Detect which cell encompasses the target text, then output its (X, Y) center coordinate. 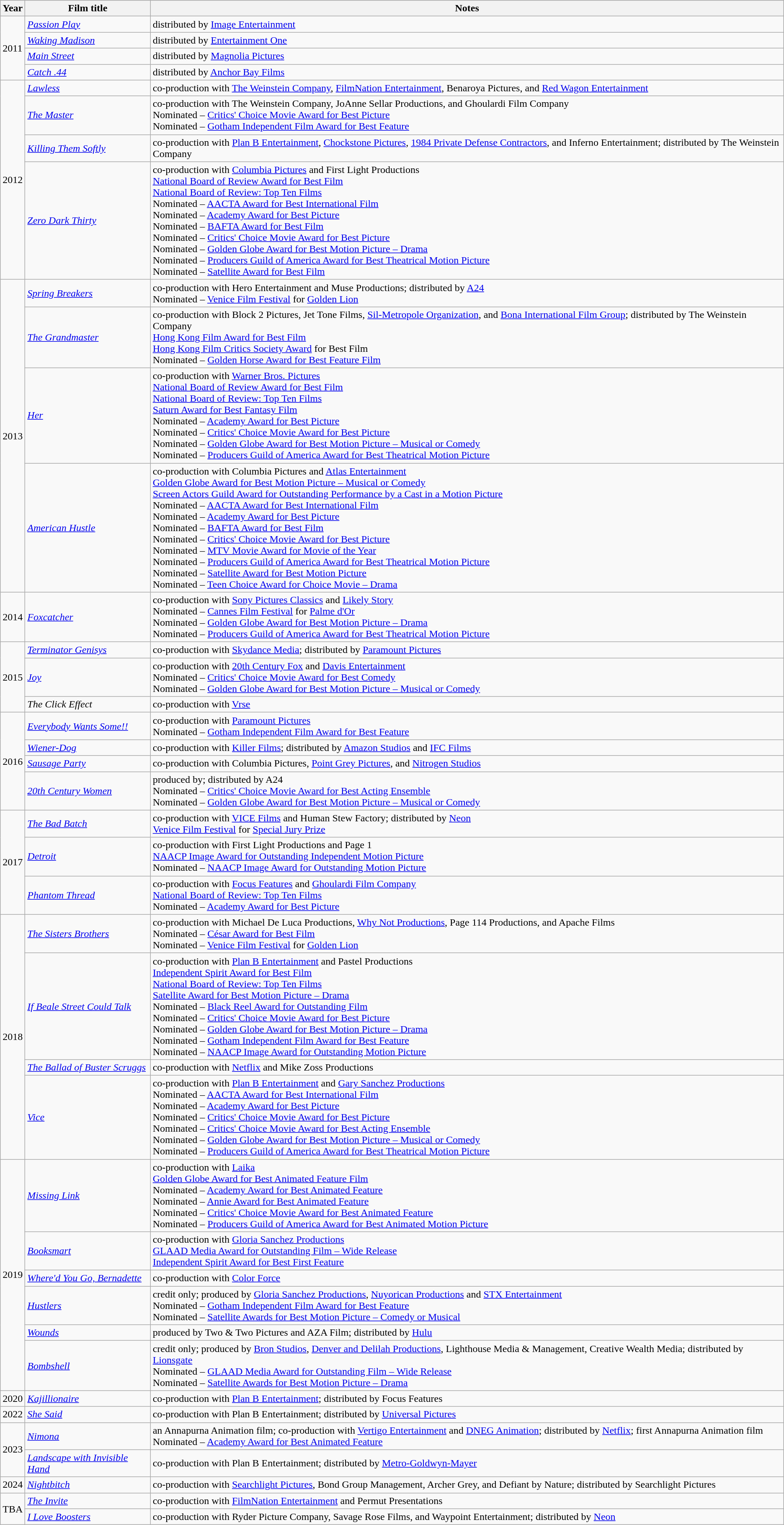
Booksmart (88, 1251)
2015 (13, 677)
co-production with Color Force (467, 1278)
The Grandmaster (88, 337)
Terminator Genisys (88, 650)
Phantom Thread (88, 895)
co-production with Gloria Sanchez Productions GLAAD Media Award for Outstanding Film – Wide Release Independent Spirit Award for Best First Feature (467, 1251)
American Hustle (88, 528)
co-production with Vrse (467, 704)
co-production with Killer Films; distributed by Amazon Studios and IFC Films (467, 748)
2020 (13, 1399)
Her (88, 415)
Film title (88, 8)
co-production with FilmNation Entertainment and Permut Presentations (467, 1501)
2011 (13, 48)
Waking Madison (88, 40)
distributed by Entertainment One (467, 40)
distributed by Magnolia Pictures (467, 56)
co-production with Ryder Picture Company, Savage Rose Films, and Waypoint Entertainment; distributed by Neon (467, 1517)
Wiener-Dog (88, 748)
distributed by Anchor Bay Films (467, 72)
Passion Play (88, 24)
The Bad Batch (88, 823)
20th Century Women (88, 791)
co-production with Focus Features and Ghoulardi Film Company National Board of Review: Top Ten Films Nominated – Academy Award for Best Picture (467, 895)
co-production with Netflix and Mike Zoss Productions (467, 1067)
Kajillionaire (88, 1399)
The Click Effect (88, 704)
The Invite (88, 1501)
distributed by Image Entertainment (467, 24)
2024 (13, 1485)
Sausage Party (88, 764)
Catch .44 (88, 72)
Spring Breakers (88, 293)
2016 (13, 761)
The Master (88, 115)
The Ballad of Buster Scruggs (88, 1067)
Zero Dark Thirty (88, 220)
Joy (88, 677)
2012 (13, 180)
Bombshell (88, 1365)
Wounds (88, 1333)
Detroit (88, 857)
Everybody Wants Some!! (88, 726)
co-production with Skydance Media; distributed by Paramount Pictures (467, 650)
She Said (88, 1414)
2014 (13, 617)
Year (13, 8)
Killing Them Softly (88, 148)
If Beale Street Could Talk (88, 1006)
2023 (13, 1450)
Nightbitch (88, 1485)
The Sisters Brothers (88, 934)
produced by Two & Two Pictures and AZA Film; distributed by Hulu (467, 1333)
Missing Link (88, 1195)
Lawless (88, 88)
Notes (467, 8)
co-production with Searchlight Pictures, Bond Group Management, Archer Grey, and Defiant by Nature; distributed by Searchlight Pictures (467, 1485)
Where'd You Go, Bernadette (88, 1278)
co-production with Plan B Entertainment; distributed by Universal Pictures (467, 1414)
Vice (88, 1117)
2018 (13, 1037)
Main Street (88, 56)
2017 (13, 862)
I Love Boosters (88, 1517)
co-production with Hero Entertainment and Muse Productions; distributed by A24 Nominated – Venice Film Festival for Golden Lion (467, 293)
co-production with The Weinstein Company, FilmNation Entertainment, Benaroya Pictures, and Red Wagon Entertainment (467, 88)
Hustlers (88, 1306)
co-production with Plan B Entertainment; distributed by Focus Features (467, 1399)
2019 (13, 1275)
Nimona (88, 1436)
TBA (13, 1509)
co-production with Paramount Pictures Nominated – Gotham Independent Film Award for Best Feature (467, 726)
Landscape with Invisible Hand (88, 1463)
2013 (13, 436)
co-production with VICE Films and Human Stew Factory; distributed by Neon Venice Film Festival for Special Jury Prize (467, 823)
co-production with Plan B Entertainment; distributed by Metro-Goldwyn-Mayer (467, 1463)
Foxcatcher (88, 617)
2022 (13, 1414)
co-production with Columbia Pictures, Point Grey Pictures, and Nitrogen Studios (467, 764)
